Determine the (X, Y) coordinate at the center of the cell enclosing the given text.  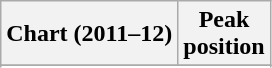
Chart (2011–12) (90, 34)
Peakposition (224, 34)
